Provide the [X, Y] coordinate of the cell's center where the given text is located.  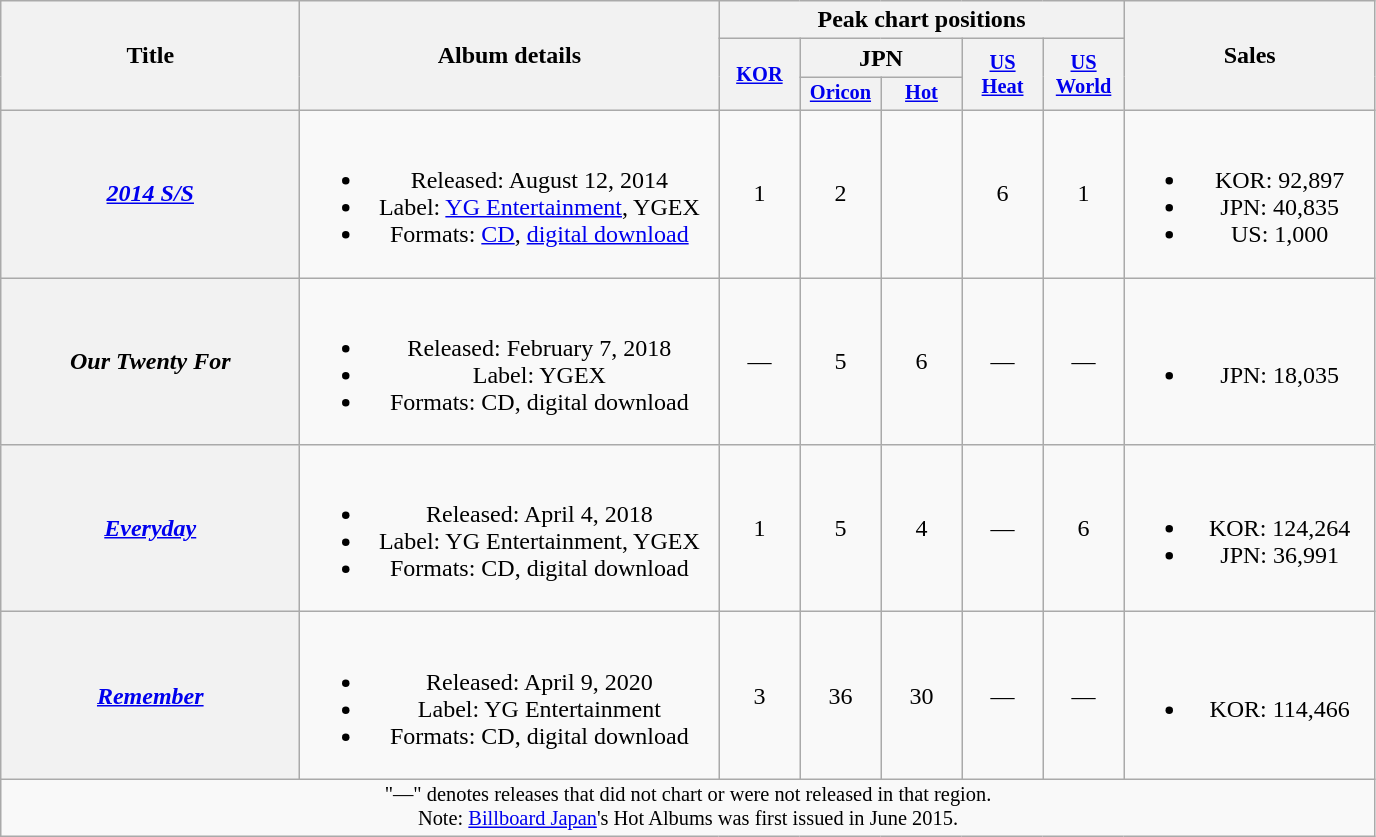
KOR [760, 75]
Everyday [150, 528]
Hot [922, 94]
JPN: 18,035 [1250, 362]
Title [150, 56]
30 [922, 696]
3 [760, 696]
"—" denotes releases that did not chart or were not released in that region. Note: Billboard Japan's Hot Albums was first issued in June 2015. [688, 808]
KOR: 92,897JPN: 40,835US: 1,000 [1250, 194]
Remember [150, 696]
Sales [1250, 56]
US Heat [1002, 75]
Album details [510, 56]
Oricon [840, 94]
KOR: 124,264JPN: 36,991 [1250, 528]
2 [840, 194]
4 [922, 528]
KOR: 114,466 [1250, 696]
2014 S/S [150, 194]
Released: April 4, 2018Label: YG Entertainment, YGEXFormats: CD, digital download [510, 528]
Released: April 9, 2020Label: YG EntertainmentFormats: CD, digital download [510, 696]
Peak chart positions [922, 20]
Released: August 12, 2014Label: YG Entertainment, YGEXFormats: CD, digital download [510, 194]
Our Twenty For [150, 362]
JPN [881, 58]
Released: February 7, 2018Label: YGEXFormats: CD, digital download [510, 362]
36 [840, 696]
US World [1084, 75]
